Capture the cell that displays the provided text and extract its (x, y) central coordinate. 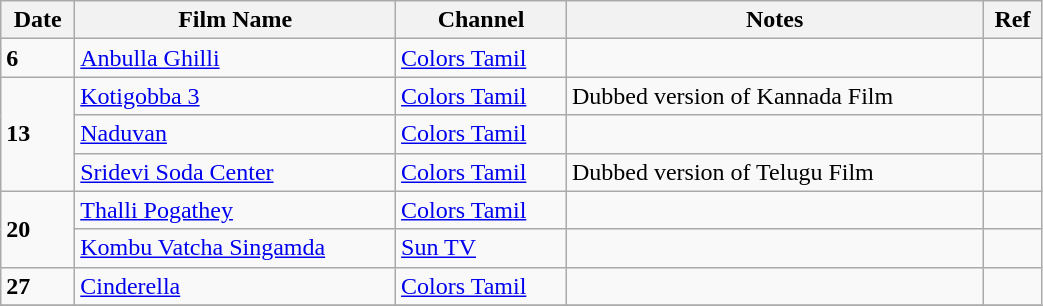
6 (38, 58)
20 (38, 229)
Ref (1012, 20)
Film Name (236, 20)
Sun TV (482, 248)
27 (38, 286)
13 (38, 134)
Anbulla Ghilli (236, 58)
Thalli Pogathey (236, 210)
Dubbed version of Telugu Film (774, 172)
Kotigobba 3 (236, 96)
Kombu Vatcha Singamda (236, 248)
Channel (482, 20)
Notes (774, 20)
Date (38, 20)
Dubbed version of Kannada Film (774, 96)
Sridevi Soda Center (236, 172)
Cinderella (236, 286)
Naduvan (236, 134)
